Detect which cell encompasses the target text, then output its (x, y) center coordinate. 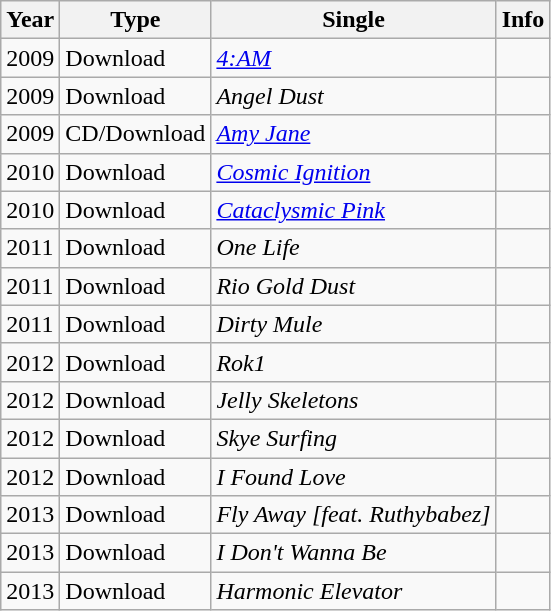
Cosmic Ignition (354, 172)
Fly Away [feat. Ruthybabez] (354, 515)
I Found Love (354, 477)
One Life (354, 248)
Rio Gold Dust (354, 286)
Skye Surfing (354, 438)
Harmonic Elevator (354, 591)
I Don't Wanna Be (354, 553)
Amy Jane (354, 134)
Type (136, 20)
Year (30, 20)
Dirty Mule (354, 324)
4:AM (354, 58)
Jelly Skeletons (354, 400)
Rok1 (354, 362)
CD/Download (136, 134)
Single (354, 20)
Angel Dust (354, 96)
Cataclysmic Pink (354, 210)
Info (523, 20)
